Provide the [x, y] coordinate of the cell's center where the given text is located.  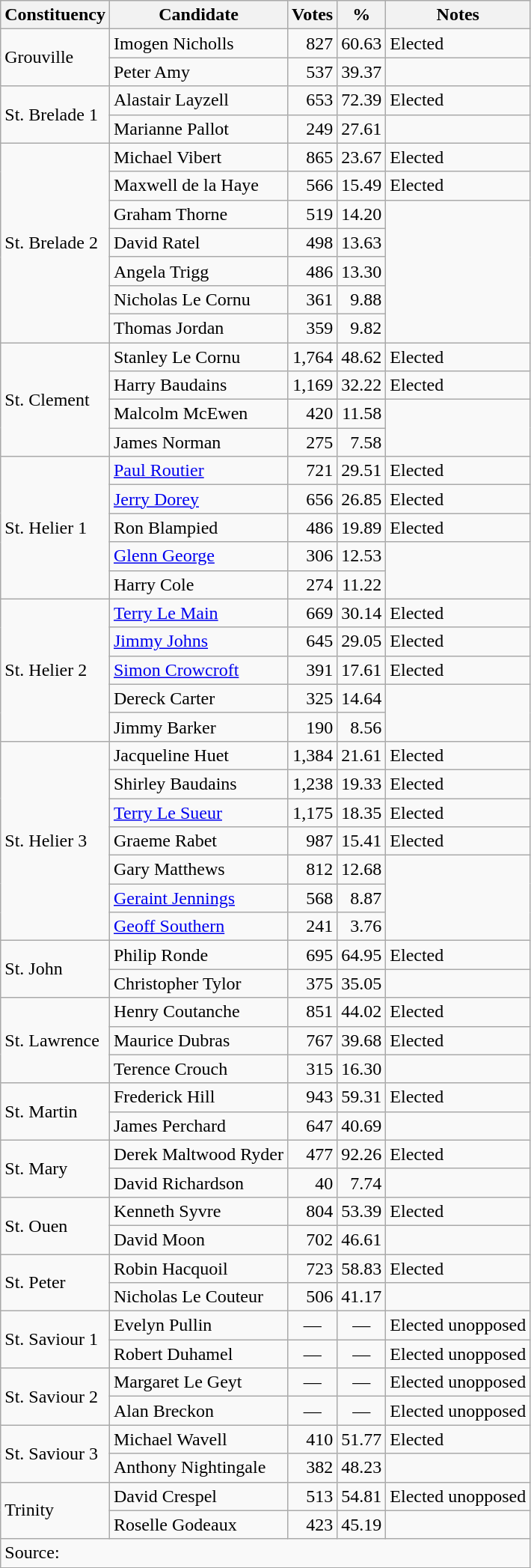
Alan Breckon [198, 1411]
Terry Le Main [198, 613]
39.68 [362, 1040]
669 [313, 613]
812 [313, 870]
17.61 [362, 670]
51.77 [362, 1439]
190 [313, 727]
702 [313, 1239]
Votes [313, 15]
Christopher Tylor [198, 983]
11.22 [362, 585]
23.67 [362, 157]
St. Mary [55, 1168]
420 [313, 414]
54.81 [362, 1496]
18.35 [362, 812]
Ron Blampied [198, 528]
St. Saviour 2 [55, 1397]
Nicholas Le Couteur [198, 1297]
40 [313, 1183]
Michael Vibert [198, 157]
58.83 [362, 1269]
498 [313, 242]
St. Clement [55, 400]
15.49 [362, 186]
Glenn George [198, 556]
48.62 [362, 357]
3.76 [362, 927]
39.37 [362, 72]
26.85 [362, 499]
Roselle Godeaux [198, 1525]
11.58 [362, 414]
13.30 [362, 271]
8.87 [362, 898]
% [362, 15]
Harry Baudains [198, 385]
12.68 [362, 870]
David Moon [198, 1239]
James Norman [198, 442]
Candidate [198, 15]
Henry Coutanche [198, 1012]
Robert Duhamel [198, 1354]
1,384 [313, 755]
David Crespel [198, 1496]
519 [313, 214]
647 [313, 1126]
Jimmy Barker [198, 727]
723 [313, 1269]
513 [313, 1496]
7.58 [362, 442]
943 [313, 1097]
Nicholas Le Cornu [198, 299]
Stanley Le Cornu [198, 357]
12.53 [362, 556]
30.14 [362, 613]
Frederick Hill [198, 1097]
9.82 [362, 328]
21.61 [362, 755]
Margaret Le Geyt [198, 1382]
9.88 [362, 299]
Maxwell de la Haye [198, 186]
987 [313, 841]
32.22 [362, 385]
Graeme Rabet [198, 841]
721 [313, 471]
64.95 [362, 955]
274 [313, 585]
410 [313, 1439]
41.17 [362, 1297]
1,764 [313, 357]
St. Brelade 1 [55, 115]
46.61 [362, 1239]
St. Lawrence [55, 1040]
72.39 [362, 100]
St. Ouen [55, 1225]
656 [313, 499]
382 [313, 1468]
361 [313, 299]
Trinity [55, 1510]
506 [313, 1297]
804 [313, 1211]
8.56 [362, 727]
1,169 [313, 385]
27.61 [362, 129]
48.23 [362, 1468]
Derek Maltwood Ryder [198, 1154]
St. John [55, 969]
Marianne Pallot [198, 129]
325 [313, 698]
29.51 [362, 471]
566 [313, 186]
Shirley Baudains [198, 784]
Angela Trigg [198, 271]
60.63 [362, 43]
Paul Routier [198, 471]
Jacqueline Huet [198, 755]
45.19 [362, 1525]
35.05 [362, 983]
695 [313, 955]
Simon Crowcroft [198, 670]
Peter Amy [198, 72]
Thomas Jordan [198, 328]
Geoff Southern [198, 927]
241 [313, 927]
59.31 [362, 1097]
14.20 [362, 214]
653 [313, 100]
St. Martin [55, 1111]
Geraint Jennings [198, 898]
David Richardson [198, 1183]
St. Saviour 1 [55, 1340]
306 [313, 556]
1,175 [313, 812]
40.69 [362, 1126]
315 [313, 1069]
19.33 [362, 784]
1,238 [313, 784]
Kenneth Syvre [198, 1211]
Evelyn Pullin [198, 1326]
423 [313, 1525]
53.39 [362, 1211]
Terry Le Sueur [198, 812]
Robin Hacquoil [198, 1269]
92.26 [362, 1154]
249 [313, 129]
David Ratel [198, 242]
Graham Thorne [198, 214]
Jerry Dorey [198, 499]
767 [313, 1040]
15.41 [362, 841]
Alastair Layzell [198, 100]
St. Helier 1 [55, 528]
359 [313, 328]
Jimmy Johns [198, 641]
Maurice Dubras [198, 1040]
Source: [265, 1553]
568 [313, 898]
James Perchard [198, 1126]
7.74 [362, 1183]
St. Helier 3 [55, 841]
Constituency [55, 15]
44.02 [362, 1012]
St. Peter [55, 1283]
Imogen Nicholls [198, 43]
19.89 [362, 528]
Philip Ronde [198, 955]
16.30 [362, 1069]
Terence Crouch [198, 1069]
645 [313, 641]
Notes [458, 15]
851 [313, 1012]
Grouville [55, 58]
477 [313, 1154]
391 [313, 670]
St. Saviour 3 [55, 1453]
865 [313, 157]
Malcolm McEwen [198, 414]
Gary Matthews [198, 870]
St. Brelade 2 [55, 242]
827 [313, 43]
Dereck Carter [198, 698]
Harry Cole [198, 585]
375 [313, 983]
14.64 [362, 698]
Anthony Nightingale [198, 1468]
Michael Wavell [198, 1439]
13.63 [362, 242]
537 [313, 72]
29.05 [362, 641]
275 [313, 442]
St. Helier 2 [55, 670]
